Find where the given text appears and provide that cell's center as [X, Y] coordinate. 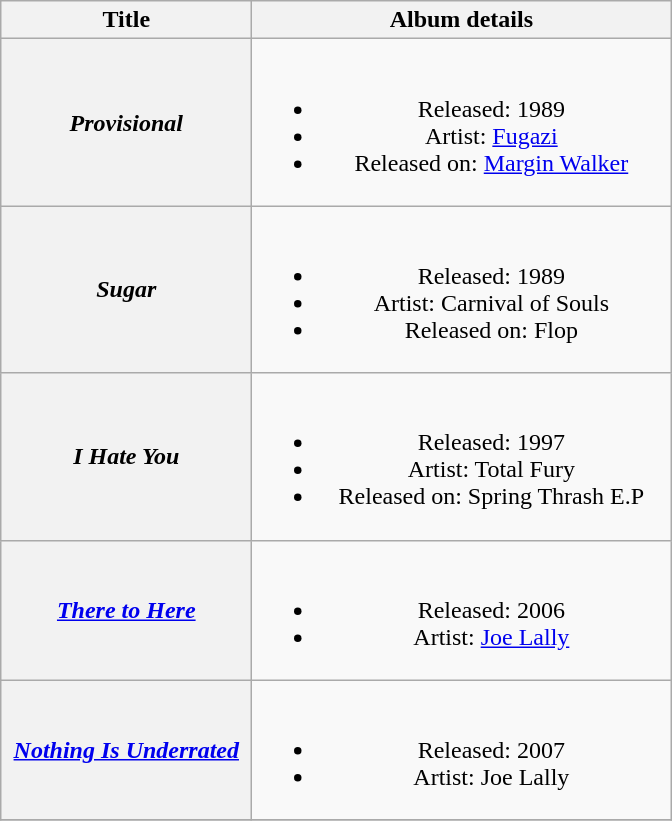
Title [126, 20]
Released: 1989Artist: FugaziReleased on: Margin Walker [462, 122]
Released: 2007Artist: Joe Lally [462, 750]
I Hate You [126, 456]
Album details [462, 20]
Released: 1997Artist: Total FuryReleased on: Spring Thrash E.P [462, 456]
Released: 1989Artist: Carnival of SoulsReleased on: Flop [462, 290]
There to Here [126, 610]
Sugar [126, 290]
Released: 2006Artist: Joe Lally [462, 610]
Provisional [126, 122]
Nothing Is Underrated [126, 750]
